Output the (x, y) coordinate of the center of the cell containing the given text.  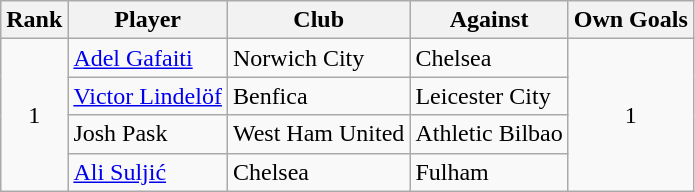
Athletic Bilbao (489, 134)
Leicester City (489, 96)
Club (318, 20)
Victor Lindelöf (148, 96)
Player (148, 20)
Rank (34, 20)
Fulham (489, 172)
Benfica (318, 96)
Adel Gafaiti (148, 58)
Against (489, 20)
Ali Suljić (148, 172)
Own Goals (630, 20)
West Ham United (318, 134)
Norwich City (318, 58)
Josh Pask (148, 134)
